Output the (X, Y) coordinate of the center of the cell containing the given text.  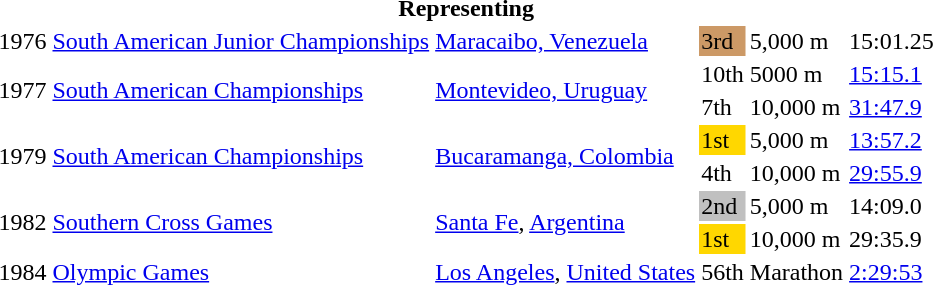
South American Junior Championships (241, 41)
10th (723, 74)
Maracaibo, Venezuela (566, 41)
Santa Fe, Argentina (566, 222)
Southern Cross Games (241, 222)
7th (723, 107)
3rd (723, 41)
5000 m (796, 74)
Montevideo, Uruguay (566, 90)
Bucaramanga, Colombia (566, 156)
4th (723, 173)
2nd (723, 206)
